Detect which cell encompasses the target text, then output its (X, Y) center coordinate. 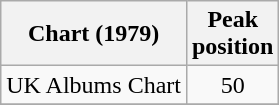
50 (232, 85)
Chart (1979) (94, 34)
UK Albums Chart (94, 85)
Peakposition (232, 34)
